Provide the [x, y] coordinate of the cell's center where the given text is located.  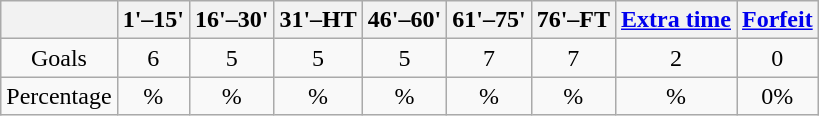
Forfeit [778, 20]
Percentage [59, 96]
Extra time [676, 20]
31'–HT [318, 20]
2 [676, 58]
6 [153, 58]
Goals [59, 58]
16'–30' [231, 20]
76'–FT [573, 20]
0 [778, 58]
0% [778, 96]
61'–75' [489, 20]
46'–60' [404, 20]
1'–15' [153, 20]
